Return (X, Y) of the center of cell containing provided text 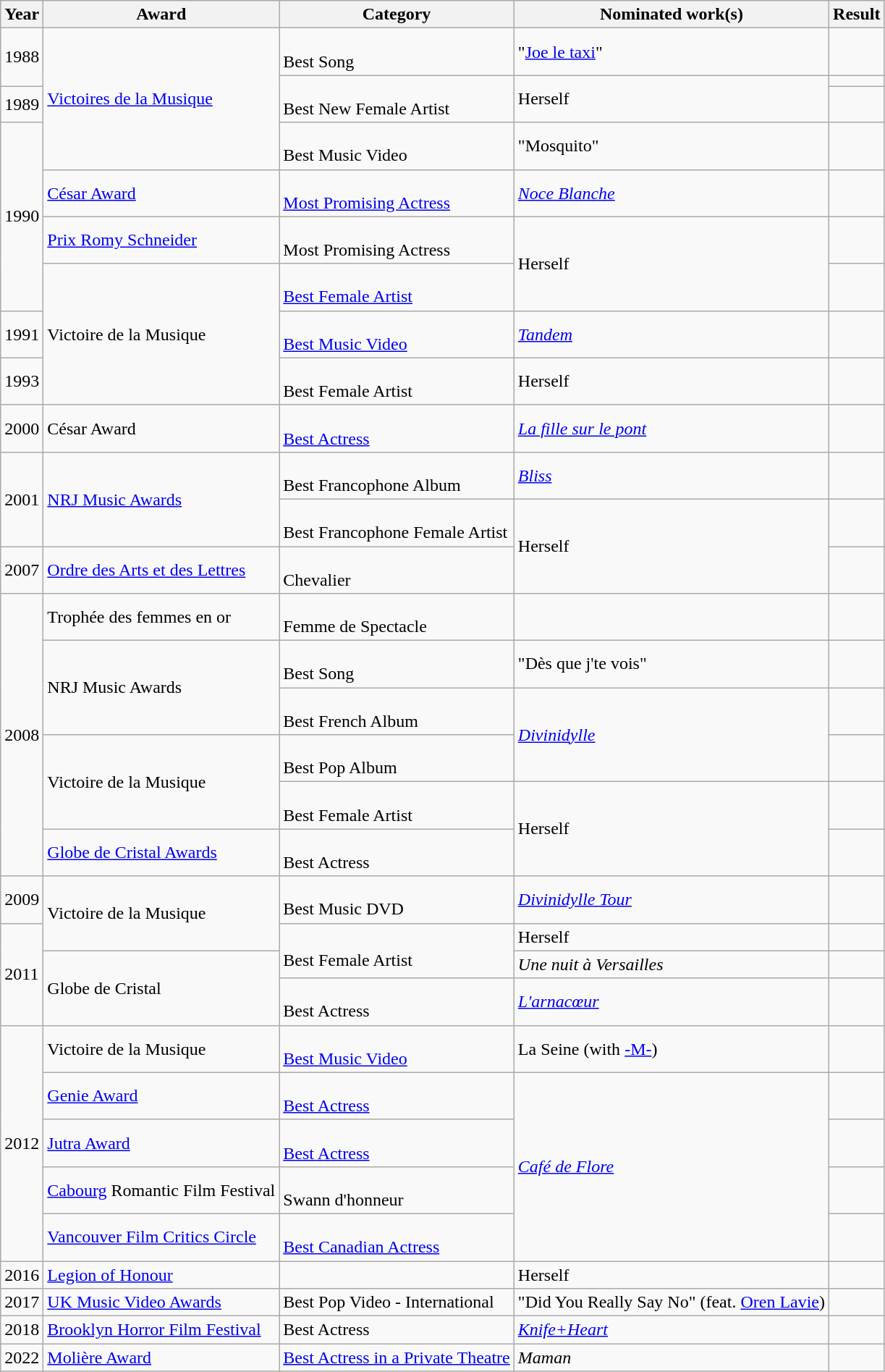
Best Pop Album (397, 759)
Tandem (672, 334)
2008 (22, 735)
"Dès que j'te vois" (672, 665)
Vancouver Film Critics Circle (161, 1237)
1993 (22, 381)
Cabourg Romantic Film Festival (161, 1190)
"Did You Really Say No" (feat. Oren Lavie) (672, 1302)
Jutra Award (161, 1142)
Best Francophone Female Artist (397, 523)
Best New Female Artist (397, 98)
Best French Album (397, 711)
Best Actress in a Private Theatre (397, 1358)
2017 (22, 1302)
Ordre des Arts et des Lettres (161, 569)
La Seine (with ‑M-) (672, 1048)
Maman (672, 1358)
Result (857, 14)
Knife+Heart (672, 1330)
Category (397, 14)
Globe de Cristal (161, 988)
1989 (22, 104)
2001 (22, 499)
Legion of Honour (161, 1275)
Une nuit à Versailles (672, 964)
Best Francophone Album (397, 475)
2007 (22, 569)
Best Music DVD (397, 899)
UK Music Video Awards (161, 1302)
Nominated work(s) (672, 14)
2018 (22, 1330)
Swann d'honneur (397, 1190)
Trophée des femmes en or (161, 617)
Best Canadian Actress (397, 1237)
Divinidylle Tour (672, 899)
2009 (22, 899)
Brooklyn Horror Film Festival (161, 1330)
Femme de Spectacle (397, 617)
Noce Blanche (672, 193)
1991 (22, 334)
Award (161, 14)
Victoires de la Musique (161, 98)
1988 (22, 57)
"Mosquito" (672, 146)
Best Pop Video - International (397, 1302)
Bliss (672, 475)
1990 (22, 216)
Globe de Cristal Awards (161, 853)
"Joe le taxi" (672, 52)
La fille sur le pont (672, 429)
Year (22, 14)
2011 (22, 975)
2016 (22, 1275)
2012 (22, 1142)
Prix Romy Schneider (161, 240)
Genie Award (161, 1096)
Chevalier (397, 569)
2022 (22, 1358)
Café de Flore (672, 1166)
2000 (22, 429)
Molière Award (161, 1358)
Divinidylle (672, 735)
L'arnacœur (672, 1002)
